Return the [X, Y] coordinate for the center point of the cell that contains the specified text.  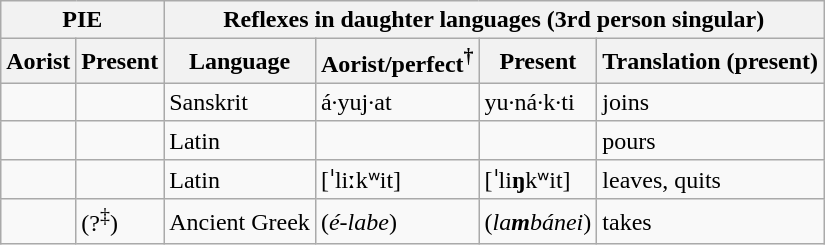
leaves, quits [710, 179]
(?‡) [120, 222]
[ˈliŋkʷit] [538, 179]
pours [710, 140]
Language [240, 62]
(é-labe) [397, 222]
Reflexes in daughter languages (3rd person singular) [494, 20]
[ˈliːkʷit] [397, 179]
takes [710, 222]
Translation (present) [710, 62]
yu·ná·k·ti [538, 102]
(lambánei) [538, 222]
Sanskrit [240, 102]
Aorist/perfect† [397, 62]
PIE [82, 20]
á·yuj·at [397, 102]
Ancient Greek [240, 222]
Aorist [38, 62]
joins [710, 102]
